Capture the cell that displays the provided text and extract its [X, Y] central coordinate. 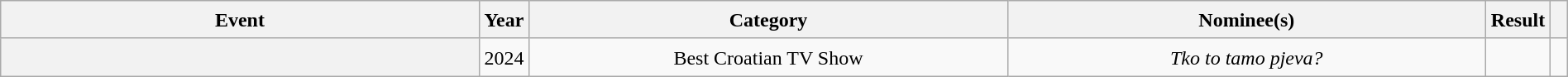
Tko to tamo pjeva? [1246, 57]
Category [768, 20]
Best Croatian TV Show [768, 57]
Result [1518, 20]
Event [240, 20]
Year [504, 20]
2024 [504, 57]
Nominee(s) [1246, 20]
